Find where the given text appears and provide that cell's center as [x, y] coordinate. 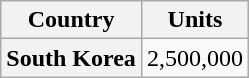
Country [72, 20]
South Korea [72, 58]
2,500,000 [194, 58]
Units [194, 20]
